Pinpoint the cell where the given text exists, returning its (x, y) midpoint coordinate. 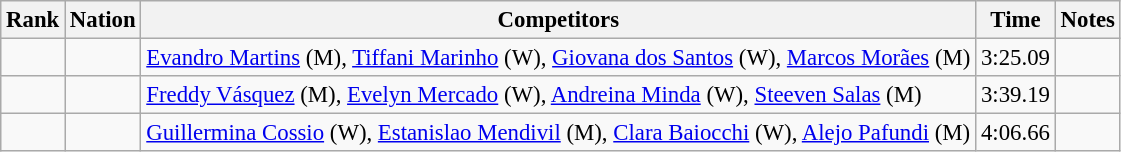
Time (1016, 20)
Rank (33, 20)
4:06.66 (1016, 133)
3:25.09 (1016, 58)
Notes (1088, 20)
Evandro Martins (M), Tiffani Marinho (W), Giovana dos Santos (W), Marcos Morães (M) (558, 58)
Nation (103, 20)
Freddy Vásquez (M), Evelyn Mercado (W), Andreina Minda (W), Steeven Salas (M) (558, 95)
Guillermina Cossio (W), Estanislao Mendivil (M), Clara Baiocchi (W), Alejo Pafundi (M) (558, 133)
3:39.19 (1016, 95)
Competitors (558, 20)
